Locate the cell with the specified text and output its [x, y] center coordinate. 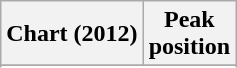
Chart (2012) [72, 34]
Peakposition [189, 34]
